Return [x, y] of the center of cell containing provided text 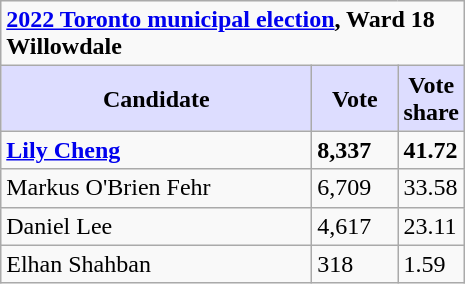
318 [355, 264]
Vote [355, 98]
4,617 [355, 226]
Lily Cheng [156, 150]
6,709 [355, 188]
Candidate [156, 98]
1.59 [432, 264]
8,337 [355, 150]
33.58 [432, 188]
2022 Toronto municipal election, Ward 18 Willowdale [233, 34]
Elhan Shahban [156, 264]
Daniel Lee [156, 226]
41.72 [432, 150]
23.11 [432, 226]
Vote share [432, 98]
Markus O'Brien Fehr [156, 188]
